Capture the cell that displays the provided text and extract its [x, y] central coordinate. 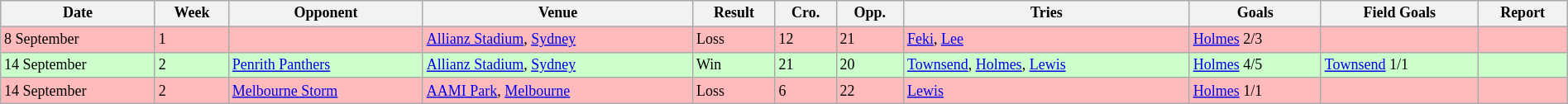
22 [870, 91]
Venue [557, 13]
Penrith Panthers [326, 64]
Tries [1047, 13]
Townsend, Holmes, Lewis [1047, 64]
Goals [1255, 13]
Field Goals [1399, 13]
Opp. [870, 13]
1 [192, 40]
Holmes 1/1 [1255, 91]
8 September [78, 40]
6 [806, 91]
Melbourne Storm [326, 91]
Win [734, 64]
Feki, Lee [1047, 40]
Holmes 2/3 [1255, 40]
12 [806, 40]
Holmes 4/5 [1255, 64]
20 [870, 64]
Cro. [806, 13]
Week [192, 13]
Report [1523, 13]
Opponent [326, 13]
AAMI Park, Melbourne [557, 91]
Date [78, 13]
Townsend 1/1 [1399, 64]
Result [734, 13]
Lewis [1047, 91]
